Provide the [x, y] coordinate of the cell's center where the given text is located.  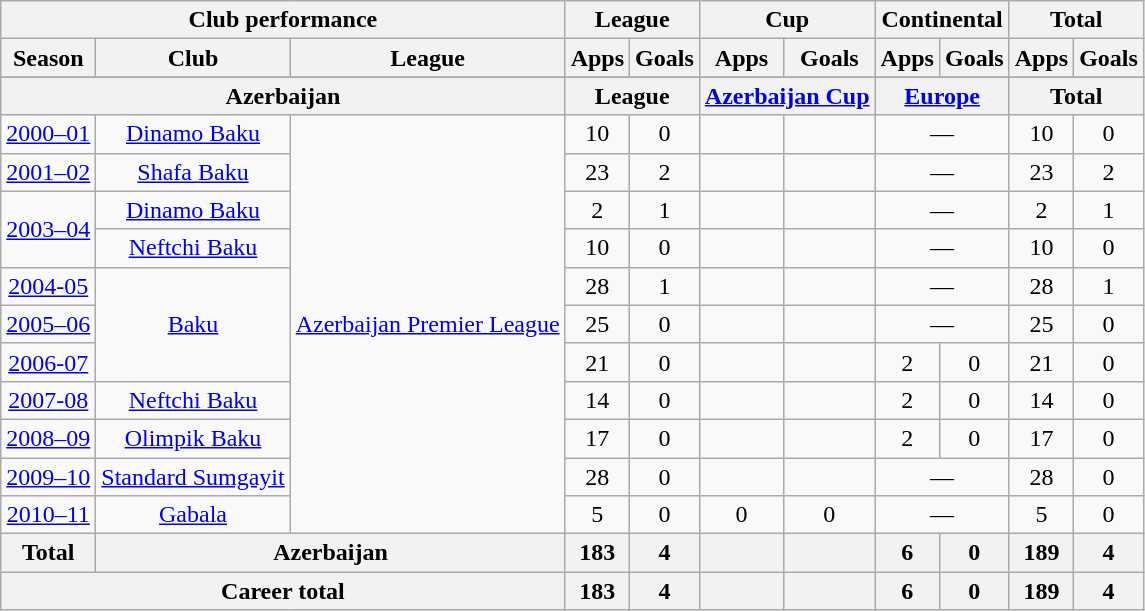
2009–10 [48, 477]
Europe [942, 96]
Azerbaijan Premier League [428, 324]
Standard Sumgayit [193, 477]
2010–11 [48, 515]
Career total [283, 591]
2004-05 [48, 286]
Club performance [283, 20]
Cup [787, 20]
Gabala [193, 515]
Continental [942, 20]
2000–01 [48, 134]
2005–06 [48, 324]
Season [48, 58]
Olimpik Baku [193, 438]
Shafa Baku [193, 172]
Azerbaijan Cup [787, 96]
2008–09 [48, 438]
2006-07 [48, 362]
Baku [193, 324]
2001–02 [48, 172]
2007-08 [48, 400]
Club [193, 58]
2003–04 [48, 229]
